Detect which cell encompasses the target text, then output its [X, Y] center coordinate. 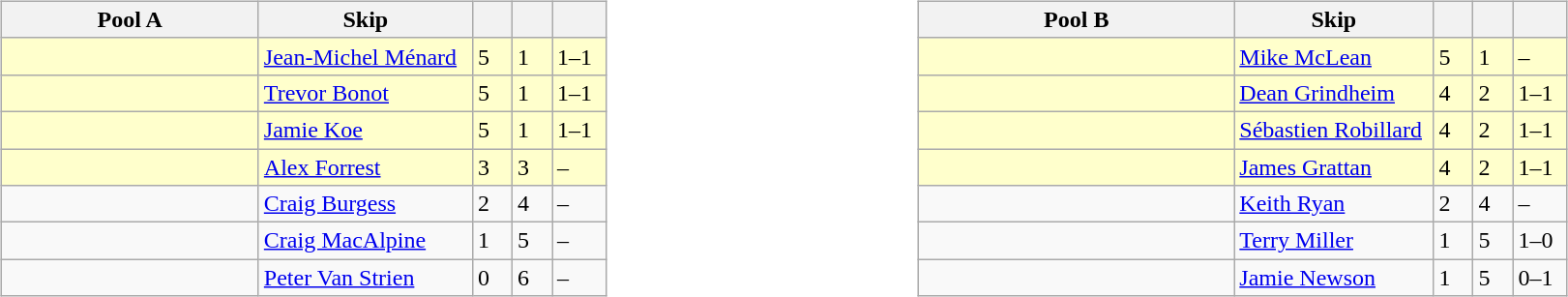
0 [491, 278]
Mike McLean [1334, 56]
Jamie Newson [1334, 278]
Craig Burgess [366, 204]
0–1 [1540, 278]
Jean-Michel Ménard [366, 56]
Pool B [1077, 19]
Dean Grindheim [1334, 93]
6 [532, 278]
James Grattan [1334, 167]
Peter Van Strien [366, 278]
Terry Miller [1334, 241]
1–0 [1540, 241]
Craig MacAlpine [366, 241]
Pool A [130, 19]
Sébastien Robillard [1334, 130]
Keith Ryan [1334, 204]
Jamie Koe [366, 130]
Alex Forrest [366, 167]
Trevor Bonot [366, 93]
